Find where the given text appears and provide that cell's center as (X, Y) coordinate. 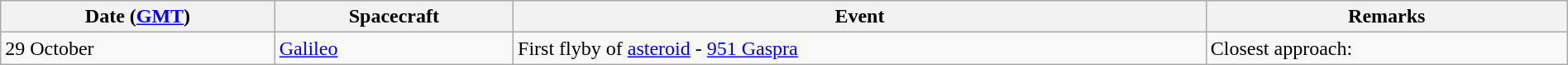
Event (860, 17)
Remarks (1386, 17)
Galileo (394, 48)
First flyby of asteroid - 951 Gaspra (860, 48)
Closest approach: (1386, 48)
Spacecraft (394, 17)
29 October (137, 48)
Date (GMT) (137, 17)
